Search for the cell housing the specified text and yield its [x, y] center coordinate. 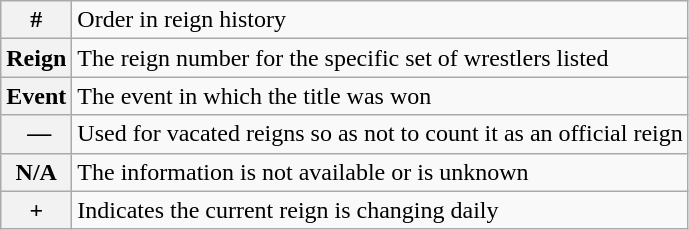
Event [36, 96]
The event in which the title was won [380, 96]
Reign [36, 58]
# [36, 20]
The information is not available or is unknown [380, 172]
Indicates the current reign is changing daily [380, 210]
— [36, 134]
N/A [36, 172]
The reign number for the specific set of wrestlers listed [380, 58]
Used for vacated reigns so as not to count it as an official reign [380, 134]
Order in reign history [380, 20]
+ [36, 210]
